Return the [x, y] coordinate for the center point of the cell that contains the specified text.  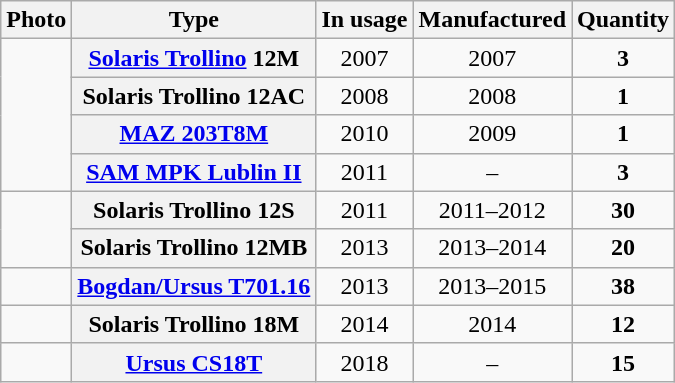
Solaris Trollino 12S [194, 210]
Type [194, 20]
Solaris Trollino 12AC [194, 96]
Ursus CS18T [194, 362]
Manufactured [492, 20]
2010 [364, 134]
2018 [364, 362]
Solaris Trollino 12MB [194, 248]
12 [624, 324]
2011–2012 [492, 210]
Bogdan/Ursus T701.16 [194, 286]
In usage [364, 20]
SAM MPK Lublin II [194, 172]
15 [624, 362]
38 [624, 286]
2013–2014 [492, 248]
Solaris Trollino 18M [194, 324]
30 [624, 210]
Solaris Trollino 12M [194, 58]
Photo [36, 20]
Quantity [624, 20]
2009 [492, 134]
2013–2015 [492, 286]
MAZ 203T8M [194, 134]
20 [624, 248]
